Find where the given text appears and provide that cell's center as [x, y] coordinate. 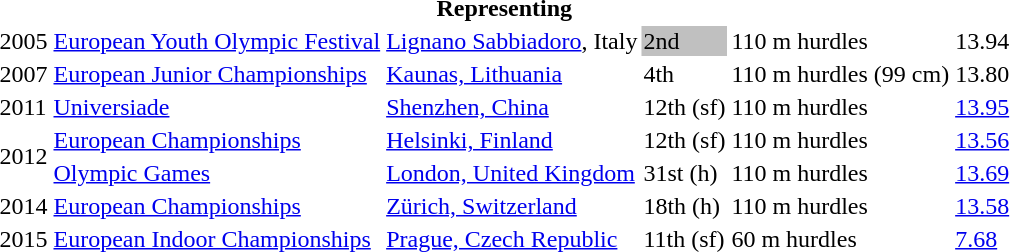
European Junior Championships [217, 74]
London, United Kingdom [512, 173]
Shenzhen, China [512, 107]
31st (h) [684, 173]
110 m hurdles (99 cm) [840, 74]
Universiade [217, 107]
Olympic Games [217, 173]
European Youth Olympic Festival [217, 41]
Kaunas, Lithuania [512, 74]
18th (h) [684, 206]
Lignano Sabbiadoro, Italy [512, 41]
Helsinki, Finland [512, 140]
4th [684, 74]
Zürich, Switzerland [512, 206]
2nd [684, 41]
